Output the (x, y) coordinate of the center of the cell containing the given text.  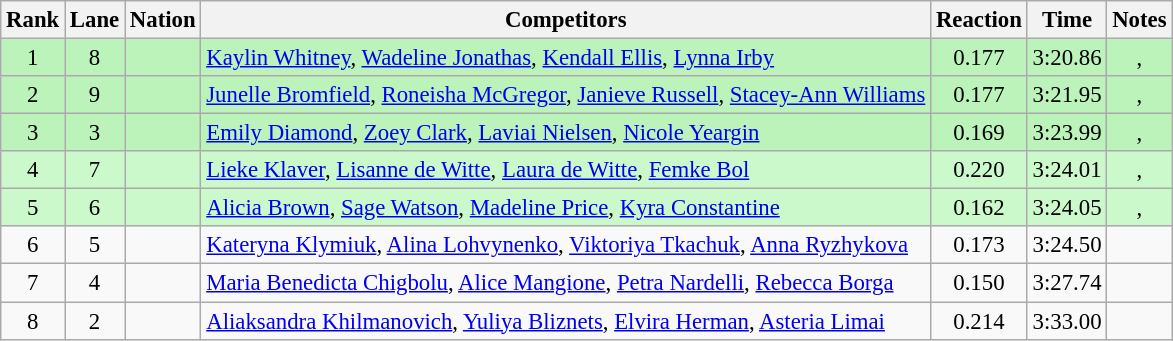
3:27.74 (1067, 283)
3:21.95 (1067, 95)
Kaylin Whitney, Wadeline Jonathas, Kendall Ellis, Lynna Irby (566, 58)
Aliaksandra Khilmanovich, Yuliya Bliznets, Elvira Herman, Asteria Limai (566, 321)
Time (1067, 20)
Competitors (566, 20)
3:24.50 (1067, 245)
Rank (33, 20)
Kateryna Klymiuk, Alina Lohvynenko, Viktoriya Tkachuk, Anna Ryzhykova (566, 245)
0.214 (980, 321)
Junelle Bromfield, Roneisha McGregor, Janieve Russell, Stacey-Ann Williams (566, 95)
3:24.05 (1067, 208)
Notes (1140, 20)
Alicia Brown, Sage Watson, Madeline Price, Kyra Constantine (566, 208)
0.162 (980, 208)
3:33.00 (1067, 321)
Lane (95, 20)
Emily Diamond, Zoey Clark, Laviai Nielsen, Nicole Yeargin (566, 133)
9 (95, 95)
3:23.99 (1067, 133)
0.220 (980, 170)
Nation (163, 20)
Lieke Klaver, Lisanne de Witte, Laura de Witte, Femke Bol (566, 170)
0.173 (980, 245)
Reaction (980, 20)
3:24.01 (1067, 170)
3:20.86 (1067, 58)
1 (33, 58)
0.150 (980, 283)
0.169 (980, 133)
Maria Benedicta Chigbolu, Alice Mangione, Petra Nardelli, Rebecca Borga (566, 283)
